Output the [x, y] coordinate of the center of the cell containing the given text.  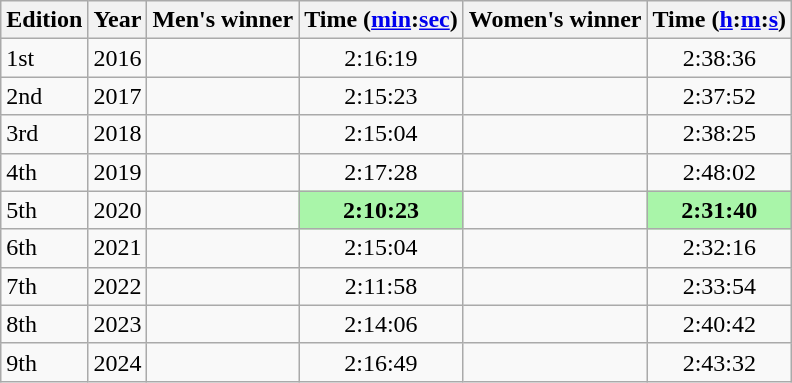
2:38:25 [720, 134]
2021 [118, 248]
2:33:54 [720, 286]
2:16:49 [382, 362]
6th [44, 248]
7th [44, 286]
2022 [118, 286]
1st [44, 58]
2:48:02 [720, 172]
4th [44, 172]
2:40:42 [720, 324]
2016 [118, 58]
2nd [44, 96]
2017 [118, 96]
9th [44, 362]
2019 [118, 172]
2:16:19 [382, 58]
Time (h:m:s) [720, 20]
2020 [118, 210]
2:15:23 [382, 96]
Edition [44, 20]
2:31:40 [720, 210]
3rd [44, 134]
2024 [118, 362]
Time (min:sec) [382, 20]
Year [118, 20]
2:43:32 [720, 362]
2023 [118, 324]
2:38:36 [720, 58]
2:37:52 [720, 96]
8th [44, 324]
5th [44, 210]
2:17:28 [382, 172]
Women's winner [555, 20]
2018 [118, 134]
Men's winner [223, 20]
2:14:06 [382, 324]
2:32:16 [720, 248]
2:11:58 [382, 286]
2:10:23 [382, 210]
